Capture the cell that displays the provided text and extract its (X, Y) central coordinate. 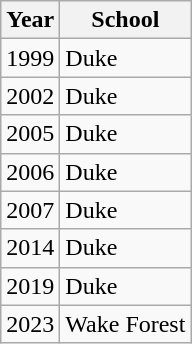
1999 (30, 58)
2007 (30, 210)
School (126, 20)
2023 (30, 324)
2002 (30, 96)
2006 (30, 172)
2005 (30, 134)
Year (30, 20)
2014 (30, 248)
2019 (30, 286)
Wake Forest (126, 324)
